Determine the (X, Y) coordinate at the center of the cell enclosing the given text.  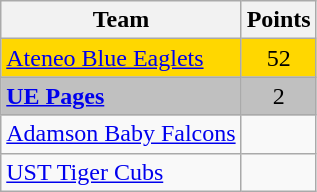
Ateneo Blue Eaglets (121, 58)
Team (121, 20)
Adamson Baby Falcons (121, 134)
Points (278, 20)
UE Pages (121, 96)
52 (278, 58)
2 (278, 96)
UST Tiger Cubs (121, 172)
